Detect which cell encompasses the target text, then output its (X, Y) center coordinate. 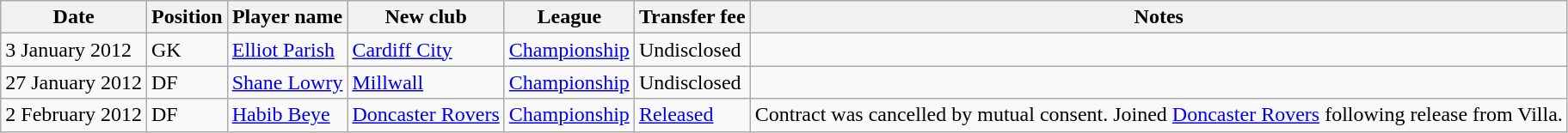
Position (187, 17)
2 February 2012 (74, 115)
Cardiff City (426, 50)
Millwall (426, 82)
GK (187, 50)
Contract was cancelled by mutual consent. Joined Doncaster Rovers following release from Villa. (1159, 115)
Shane Lowry (287, 82)
27 January 2012 (74, 82)
Released (692, 115)
Doncaster Rovers (426, 115)
Notes (1159, 17)
Habib Beye (287, 115)
Transfer fee (692, 17)
3 January 2012 (74, 50)
Date (74, 17)
Elliot Parish (287, 50)
League (569, 17)
New club (426, 17)
Player name (287, 17)
